Detect which cell encompasses the target text, then output its (x, y) center coordinate. 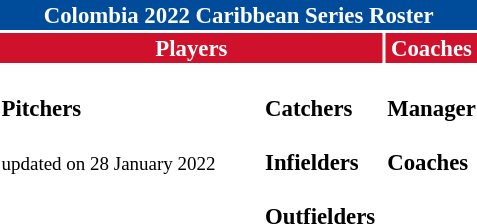
Colombia 2022 Caribbean Series Roster (238, 15)
Players (192, 48)
